Find where the given text appears and provide that cell's center as [x, y] coordinate. 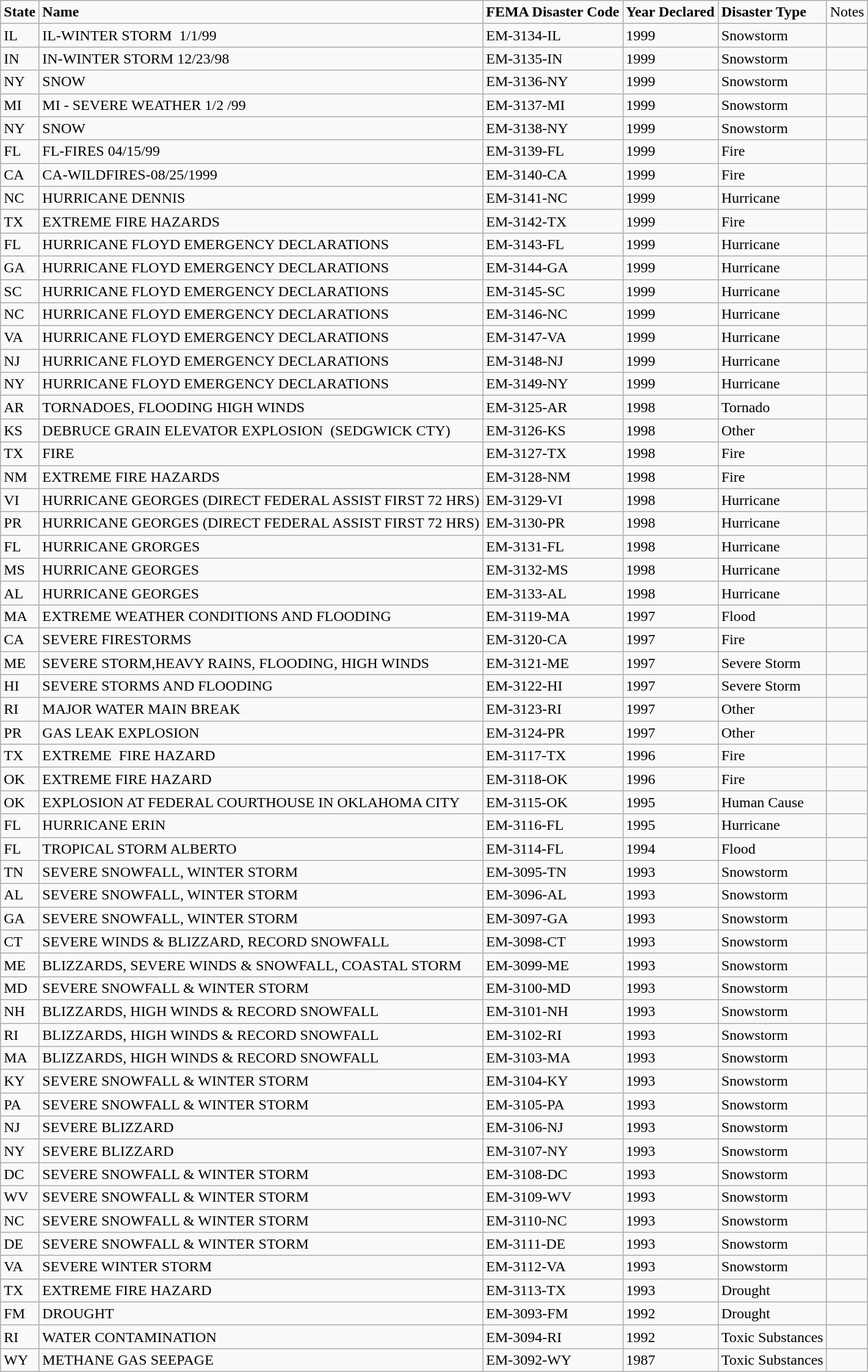
EM-3130-PR [553, 523]
HI [20, 686]
WV [20, 1197]
EM-3094-RI [553, 1337]
EM-3115-OK [553, 802]
MI [20, 105]
EM-3116-FL [553, 826]
EM-3095-TN [553, 872]
EM-3123-RI [553, 710]
KS [20, 430]
EM-3129-VI [553, 500]
CA-WILDFIRES-08/25/1999 [261, 175]
DC [20, 1174]
EM-3114-FL [553, 849]
EM-3096-AL [553, 895]
EM-3100-MD [553, 988]
KY [20, 1081]
EM-3120-CA [553, 639]
EM-3147-VA [553, 338]
EM-3122-HI [553, 686]
FL-FIRES 04/15/99 [261, 151]
EM-3142-TX [553, 221]
EXPLOSION AT FEDERAL COURTHOUSE IN OKLAHOMA CITY [261, 802]
EM-3128-NM [553, 477]
FEMA Disaster Code [553, 12]
NH [20, 1011]
EM-3104-KY [553, 1081]
MD [20, 988]
IN-WINTER STORM 12/23/98 [261, 59]
EM-3132-MS [553, 570]
MAJOR WATER MAIN BREAK [261, 710]
IN [20, 59]
SEVERE FIRESTORMS [261, 639]
SEVERE WINTER STORM [261, 1267]
METHANE GAS SEEPAGE [261, 1360]
TROPICAL STORM ALBERTO [261, 849]
EM-3145-SC [553, 291]
EM-3103-MA [553, 1058]
EM-3118-OK [553, 779]
EM-3108-DC [553, 1174]
EM-3140-CA [553, 175]
EM-3111-DE [553, 1244]
EM-3134-IL [553, 35]
SEVERE STORMS AND FLOODING [261, 686]
EM-3141-NC [553, 198]
DE [20, 1244]
EM-3097-GA [553, 918]
SEVERE WINDS & BLIZZARD, RECORD SNOWFALL [261, 942]
EXTREME WEATHER CONDITIONS AND FLOODING [261, 616]
WATER CONTAMINATION [261, 1337]
EM-3133-AL [553, 593]
Name [261, 12]
EM-3107-NY [553, 1151]
EM-3113-TX [553, 1290]
Tornado [772, 407]
DROUGHT [261, 1313]
EM-3148-NJ [553, 361]
MI - SEVERE WEATHER 1/2 /99 [261, 105]
EM-3143-FL [553, 244]
EM-3101-NH [553, 1011]
TN [20, 872]
1994 [670, 849]
SEVERE STORM,HEAVY RAINS, FLOODING, HIGH WINDS [261, 662]
EM-3138-NY [553, 128]
PA [20, 1105]
EM-3125-AR [553, 407]
IL [20, 35]
Human Cause [772, 802]
EM-3099-ME [553, 965]
HURRICANE DENNIS [261, 198]
EM-3109-WV [553, 1197]
FM [20, 1313]
EM-3117-TX [553, 756]
Year Declared [670, 12]
SC [20, 291]
EM-3146-NC [553, 314]
NM [20, 477]
VI [20, 500]
EM-3106-NJ [553, 1128]
HURRICANE ERIN [261, 826]
EM-3098-CT [553, 942]
State [20, 12]
EM-3135-IN [553, 59]
EM-3112-VA [553, 1267]
IL-WINTER STORM 1/1/99 [261, 35]
EM-3144-GA [553, 267]
BLIZZARDS, SEVERE WINDS & SNOWFALL, COASTAL STORM [261, 965]
EM-3127-TX [553, 454]
EM-3131-FL [553, 546]
EM-3124-PR [553, 733]
EM-3137-MI [553, 105]
1987 [670, 1360]
EM-3136-NY [553, 82]
HURRICANE GRORGES [261, 546]
MS [20, 570]
EM-3119-MA [553, 616]
EM-3110-NC [553, 1221]
EM-3093-FM [553, 1313]
TORNADOES, FLOODING HIGH WINDS [261, 407]
EM-3149-NY [553, 384]
EM-3105-PA [553, 1105]
WY [20, 1360]
GAS LEAK EXPLOSION [261, 733]
EM-3139-FL [553, 151]
EM-3126-KS [553, 430]
EM-3121-ME [553, 662]
EM-3092-WY [553, 1360]
FIRE [261, 454]
Disaster Type [772, 12]
DEBRUCE GRAIN ELEVATOR EXPLOSION (SEDGWICK CTY) [261, 430]
Notes [847, 12]
AR [20, 407]
CT [20, 942]
EM-3102-RI [553, 1035]
